Output the (x, y) coordinate of the center of the cell containing the given text.  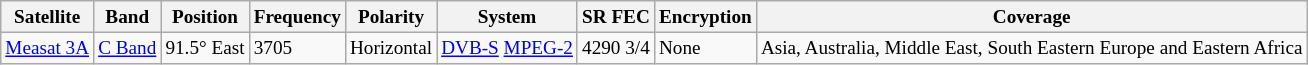
91.5° East (205, 48)
SR FEC (616, 17)
3705 (297, 48)
4290 3/4 (616, 48)
Satellite (48, 17)
Measat 3A (48, 48)
Coverage (1032, 17)
Frequency (297, 17)
None (705, 48)
Band (128, 17)
Polarity (390, 17)
Position (205, 17)
Horizontal (390, 48)
System (508, 17)
DVB-S MPEG-2 (508, 48)
C Band (128, 48)
Encryption (705, 17)
Asia, Australia, Middle East, South Eastern Europe and Eastern Africa (1032, 48)
